Capture the cell that displays the provided text and extract its (X, Y) central coordinate. 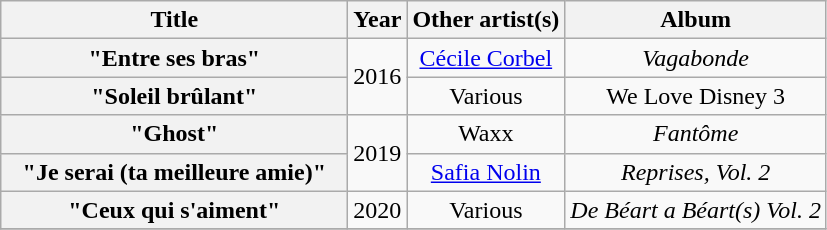
Safia Nolin (486, 172)
Reprises, Vol. 2 (696, 172)
De Béart a Béart(s) Vol. 2 (696, 210)
"Soleil brûlant" (174, 96)
Vagabonde (696, 58)
"Ghost" (174, 134)
2016 (378, 77)
Other artist(s) (486, 20)
Year (378, 20)
2019 (378, 153)
"Je serai (ta meilleure amie)" (174, 172)
Fantôme (696, 134)
"Ceux qui s'aiment" (174, 210)
Cécile Corbel (486, 58)
Title (174, 20)
"Entre ses bras" (174, 58)
2020 (378, 210)
We Love Disney 3 (696, 96)
Waxx (486, 134)
Album (696, 20)
